Return [X, Y] of the center of cell containing provided text 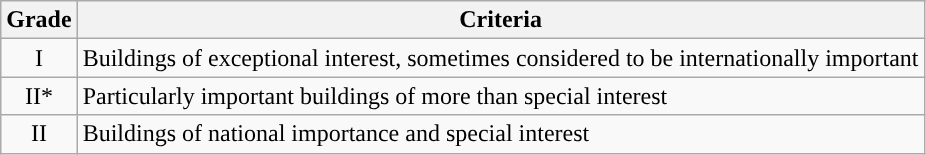
II [39, 134]
Grade [39, 20]
Criteria [500, 20]
II* [39, 96]
I [39, 58]
Buildings of national importance and special interest [500, 134]
Particularly important buildings of more than special interest [500, 96]
Buildings of exceptional interest, sometimes considered to be internationally important [500, 58]
